Extract the (x, y) coordinate from the center of the cell holding the provided text.  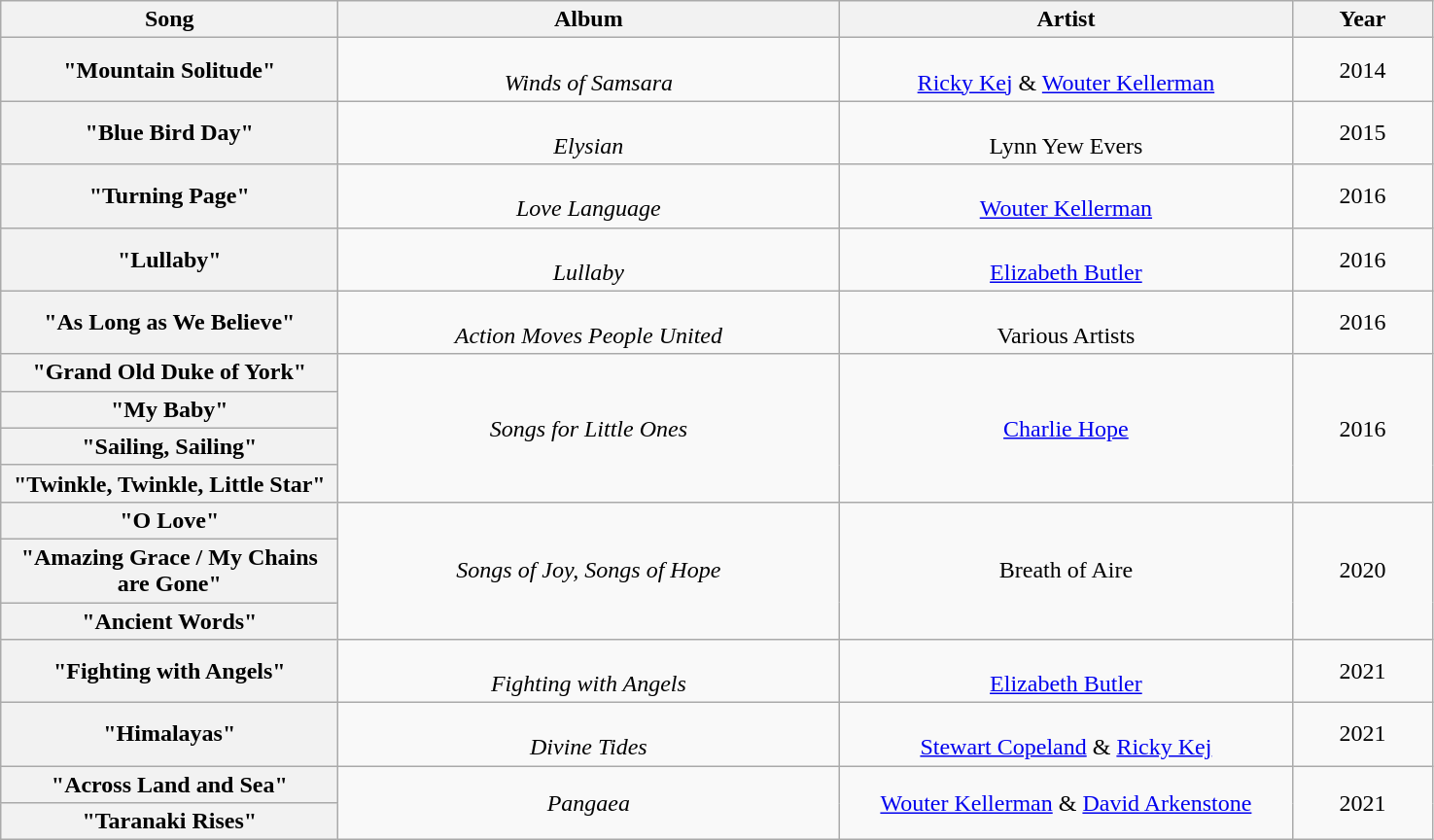
"Fighting with Angels" (169, 671)
Breath of Aire (1066, 570)
"Mountain Solitude" (169, 70)
2020 (1363, 570)
2015 (1363, 132)
"Grand Old Duke of York" (169, 372)
Charlie Hope (1066, 428)
"Across Land and Sea" (169, 785)
"Twinkle, Twinkle, Little Star" (169, 483)
Pangaea (589, 803)
"Blue Bird Day" (169, 132)
Lynn Yew Evers (1066, 132)
Song (169, 19)
"Himalayas" (169, 735)
Wouter Kellerman (1066, 196)
Album (589, 19)
Lullaby (589, 259)
Artist (1066, 19)
Fighting with Angels (589, 671)
Stewart Copeland & Ricky Kej (1066, 735)
Ricky Kej & Wouter Kellerman (1066, 70)
Wouter Kellerman & David Arkenstone (1066, 803)
"O Love" (169, 520)
Action Moves People United (589, 323)
"Taranaki Rises" (169, 822)
Various Artists (1066, 323)
Songs of Joy, Songs of Hope (589, 570)
Elysian (589, 132)
"Lullaby" (169, 259)
"As Long as We Believe" (169, 323)
Divine Tides (589, 735)
"Amazing Grace / My Chains are Gone" (169, 570)
"My Baby" (169, 409)
Songs for Little Ones (589, 428)
"Turning Page" (169, 196)
"Ancient Words" (169, 621)
"Sailing, Sailing" (169, 446)
2014 (1363, 70)
Year (1363, 19)
Winds of Samsara (589, 70)
Love Language (589, 196)
